Pinpoint the cell where the given text exists, returning its [x, y] midpoint coordinate. 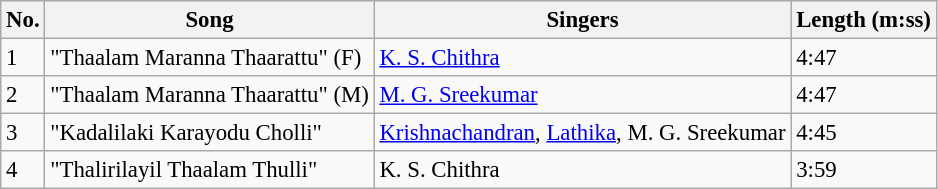
2 [23, 95]
1 [23, 58]
Song [210, 20]
"Thaalam Maranna Thaarattu" (M) [210, 95]
Singers [582, 20]
"Thalirilayil Thaalam Thulli" [210, 170]
4 [23, 170]
Krishnachandran, Lathika, M. G. Sreekumar [582, 133]
Length (m:ss) [864, 20]
"Kadalilaki Karayodu Cholli" [210, 133]
3:59 [864, 170]
No. [23, 20]
4:45 [864, 133]
M. G. Sreekumar [582, 95]
3 [23, 133]
"Thaalam Maranna Thaarattu" (F) [210, 58]
